Search for the cell housing the specified text and yield its [x, y] center coordinate. 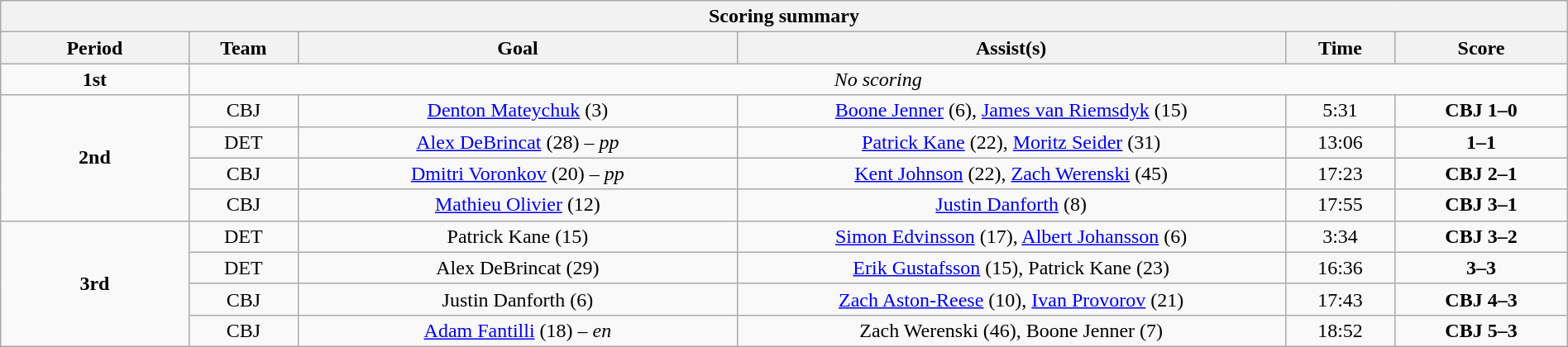
CBJ 5–3 [1481, 330]
Kent Johnson (22), Zach Werenski (45) [1011, 173]
Boone Jenner (6), James van Riemsdyk (15) [1011, 111]
Justin Danforth (8) [1011, 205]
Erik Gustafsson (15), Patrick Kane (23) [1011, 268]
No scoring [878, 79]
Justin Danforth (6) [518, 299]
1–1 [1481, 142]
17:43 [1340, 299]
3rd [94, 283]
13:06 [1340, 142]
CBJ 3–2 [1481, 236]
2nd [94, 158]
Alex DeBrincat (28) – pp [518, 142]
Zach Werenski (46), Boone Jenner (7) [1011, 330]
5:31 [1340, 111]
Dmitri Voronkov (20) – pp [518, 173]
Goal [518, 48]
Adam Fantilli (18) – en [518, 330]
Zach Aston-Reese (10), Ivan Provorov (21) [1011, 299]
17:55 [1340, 205]
Alex DeBrincat (29) [518, 268]
Patrick Kane (22), Moritz Seider (31) [1011, 142]
3–3 [1481, 268]
Assist(s) [1011, 48]
18:52 [1340, 330]
Mathieu Olivier (12) [518, 205]
CBJ 1–0 [1481, 111]
Score [1481, 48]
1st [94, 79]
Simon Edvinsson (17), Albert Johansson (6) [1011, 236]
16:36 [1340, 268]
Denton Mateychuk (3) [518, 111]
CBJ 4–3 [1481, 299]
Patrick Kane (15) [518, 236]
Scoring summary [784, 17]
Period [94, 48]
3:34 [1340, 236]
CBJ 2–1 [1481, 173]
17:23 [1340, 173]
Time [1340, 48]
Team [243, 48]
CBJ 3–1 [1481, 205]
